Output the (x, y) coordinate of the center of the cell containing the given text.  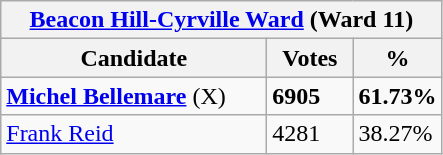
Frank Reid (134, 134)
Candidate (134, 58)
% (398, 58)
38.27% (398, 134)
4281 (310, 134)
61.73% (398, 96)
Votes (310, 58)
6905 (310, 96)
Michel Bellemare (X) (134, 96)
Beacon Hill-Cyrville Ward (Ward 11) (222, 20)
